Scan for the cell matching the given text and deliver its (x, y) coordinate at center. 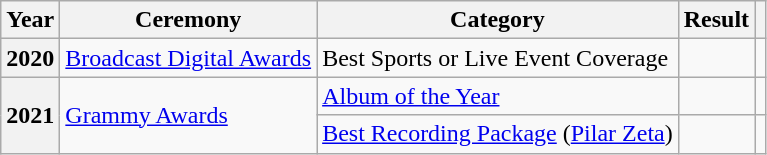
Result (716, 20)
Album of the Year (498, 96)
2020 (30, 58)
Best Recording Package (Pilar Zeta) (498, 134)
Broadcast Digital Awards (188, 58)
Best Sports or Live Event Coverage (498, 58)
Ceremony (188, 20)
Grammy Awards (188, 115)
2021 (30, 115)
Category (498, 20)
Year (30, 20)
